Scan for the cell matching the given text and deliver its [X, Y] coordinate at center. 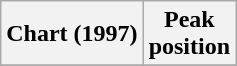
Peakposition [189, 34]
Chart (1997) [72, 34]
